Output the [x, y] coordinate of the center of the cell containing the given text.  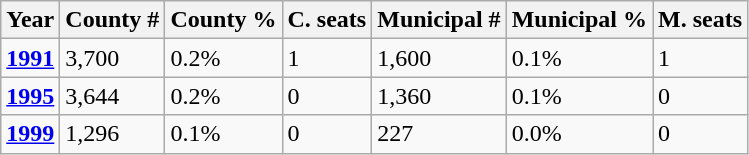
C. seats [327, 20]
County % [224, 20]
3,700 [112, 58]
1999 [30, 134]
M. seats [700, 20]
Municipal % [579, 20]
3,644 [112, 96]
1991 [30, 58]
Municipal # [439, 20]
227 [439, 134]
1995 [30, 96]
1,360 [439, 96]
County # [112, 20]
0.0% [579, 134]
1,600 [439, 58]
1,296 [112, 134]
Year [30, 20]
